Identify which cell holds the provided text, then report its [x, y] central coordinate. 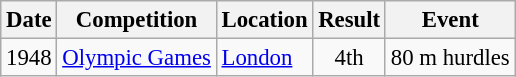
London [264, 58]
4th [350, 58]
Location [264, 20]
Event [450, 20]
1948 [29, 58]
Result [350, 20]
Date [29, 20]
Competition [136, 20]
Olympic Games [136, 58]
80 m hurdles [450, 58]
